Output the [x, y] coordinate of the center of the cell containing the given text.  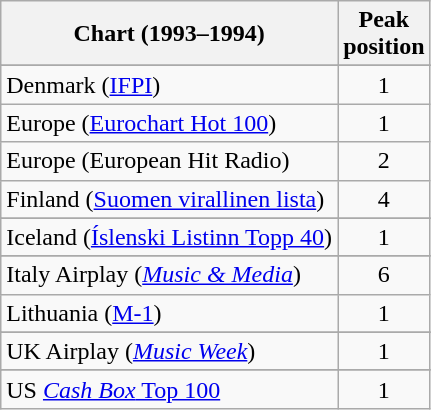
Europe (Eurochart Hot 100) [170, 123]
4 [384, 199]
Chart (1993–1994) [170, 34]
Europe (European Hit Radio) [170, 161]
Denmark (IFPI) [170, 85]
6 [384, 275]
UK Airplay (Music Week) [170, 351]
US Cash Box Top 100 [170, 389]
Italy Airplay (Music & Media) [170, 275]
2 [384, 161]
Peakposition [384, 34]
Finland (Suomen virallinen lista) [170, 199]
Iceland (Íslenski Listinn Topp 40) [170, 237]
Lithuania (M-1) [170, 313]
